Capture the cell that displays the provided text and extract its (X, Y) central coordinate. 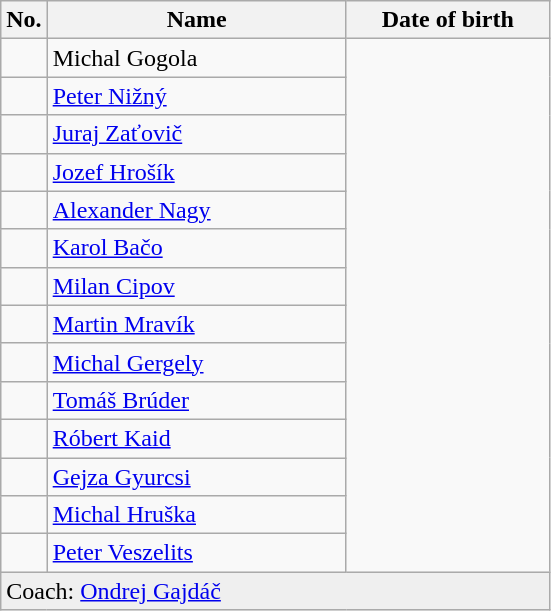
Milan Cipov (196, 286)
Juraj Zaťovič (196, 134)
Alexander Nagy (196, 210)
Michal Gogola (196, 58)
Michal Hruška (196, 515)
Karol Bačo (196, 248)
Coach: Ondrej Gajdáč (276, 591)
No. (24, 20)
Martin Mravík (196, 324)
Michal Gergely (196, 362)
Peter Veszelits (196, 553)
Date of birth (448, 20)
Tomáš Brúder (196, 400)
Peter Nižný (196, 96)
Róbert Kaid (196, 438)
Name (196, 20)
Gejza Gyurcsi (196, 477)
Jozef Hrošík (196, 172)
